From the cell containing the given text, extract its center point as (X, Y) coordinate. 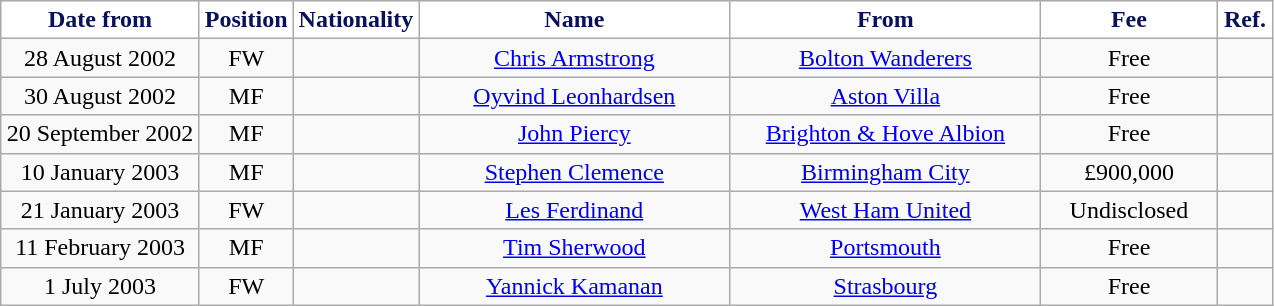
Name (574, 20)
20 September 2002 (100, 134)
Tim Sherwood (574, 248)
Date from (100, 20)
Stephen Clemence (574, 172)
Position (246, 20)
Yannick Kamanan (574, 286)
11 February 2003 (100, 248)
1 July 2003 (100, 286)
West Ham United (886, 210)
Birmingham City (886, 172)
Bolton Wanderers (886, 58)
Ref. (1245, 20)
28 August 2002 (100, 58)
10 January 2003 (100, 172)
Oyvind Leonhardsen (574, 96)
£900,000 (1129, 172)
Strasbourg (886, 286)
21 January 2003 (100, 210)
30 August 2002 (100, 96)
John Piercy (574, 134)
Undisclosed (1129, 210)
Fee (1129, 20)
Aston Villa (886, 96)
Chris Armstrong (574, 58)
Portsmouth (886, 248)
Brighton & Hove Albion (886, 134)
Les Ferdinand (574, 210)
Nationality (356, 20)
From (886, 20)
